Search for the cell housing the specified text and yield its [x, y] center coordinate. 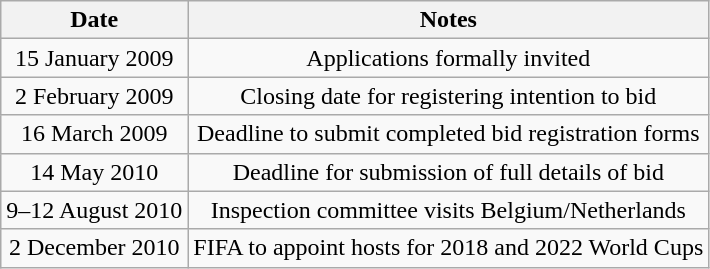
Date [94, 20]
15 January 2009 [94, 58]
Closing date for registering intention to bid [448, 96]
2 February 2009 [94, 96]
Deadline for submission of full details of bid [448, 172]
FIFA to appoint hosts for 2018 and 2022 World Cups [448, 248]
Applications formally invited [448, 58]
2 December 2010 [94, 248]
Deadline to submit completed bid registration forms [448, 134]
Notes [448, 20]
16 March 2009 [94, 134]
9–12 August 2010 [94, 210]
14 May 2010 [94, 172]
Inspection committee visits Belgium/Netherlands [448, 210]
